Return (x, y) of the center of cell containing provided text 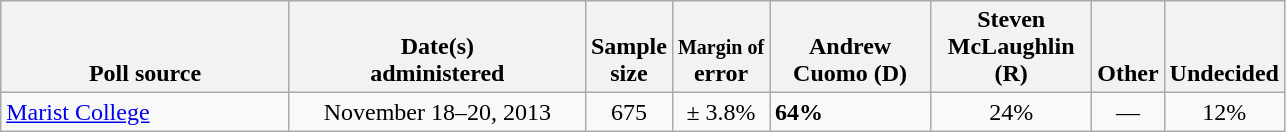
Other (1128, 47)
— (1128, 112)
24% (1012, 112)
64% (850, 112)
Margin oferror (720, 47)
12% (1224, 112)
AndrewCuomo (D) (850, 47)
November 18–20, 2013 (437, 112)
Undecided (1224, 47)
675 (628, 112)
Samplesize (628, 47)
Date(s)administered (437, 47)
± 3.8% (720, 112)
Poll source (146, 47)
Marist College (146, 112)
StevenMcLaughlin (R) (1012, 47)
